From the cell containing the given text, extract its center point as (X, Y) coordinate. 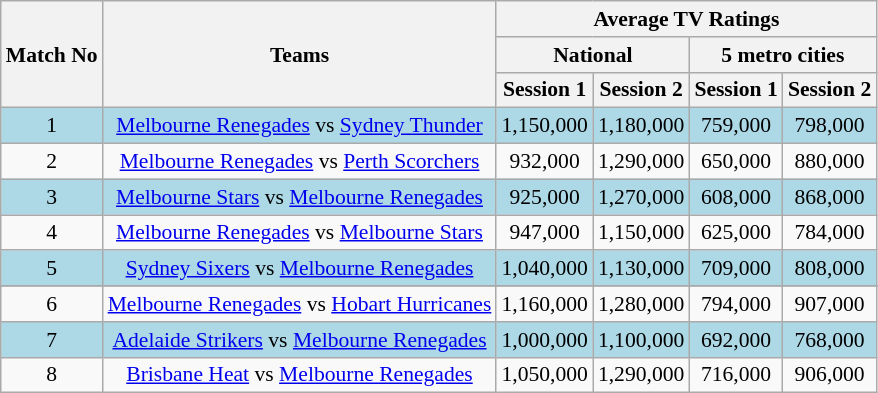
880,000 (830, 162)
650,000 (736, 162)
716,000 (736, 375)
Melbourne Renegades vs Sydney Thunder (300, 126)
608,000 (736, 197)
1 (52, 126)
Brisbane Heat vs Melbourne Renegades (300, 375)
709,000 (736, 269)
798,000 (830, 126)
Sydney Sixers vs Melbourne Renegades (300, 269)
Teams (300, 54)
6 (52, 304)
1,160,000 (544, 304)
3 (52, 197)
Melbourne Renegades vs Hobart Hurricanes (300, 304)
4 (52, 233)
868,000 (830, 197)
1,000,000 (544, 340)
Melbourne Renegades vs Perth Scorchers (300, 162)
932,000 (544, 162)
1,040,000 (544, 269)
1,130,000 (641, 269)
759,000 (736, 126)
1,050,000 (544, 375)
1,280,000 (641, 304)
Adelaide Strikers vs Melbourne Renegades (300, 340)
808,000 (830, 269)
7 (52, 340)
925,000 (544, 197)
1,100,000 (641, 340)
768,000 (830, 340)
8 (52, 375)
Melbourne Stars vs Melbourne Renegades (300, 197)
947,000 (544, 233)
1,270,000 (641, 197)
Match No (52, 54)
2 (52, 162)
Average TV Ratings (686, 19)
625,000 (736, 233)
Melbourne Renegades vs Melbourne Stars (300, 233)
907,000 (830, 304)
794,000 (736, 304)
692,000 (736, 340)
784,000 (830, 233)
5 (52, 269)
5 metro cities (782, 55)
National (592, 55)
1,180,000 (641, 126)
906,000 (830, 375)
